Locate the cell with the specified text and output its (X, Y) center coordinate. 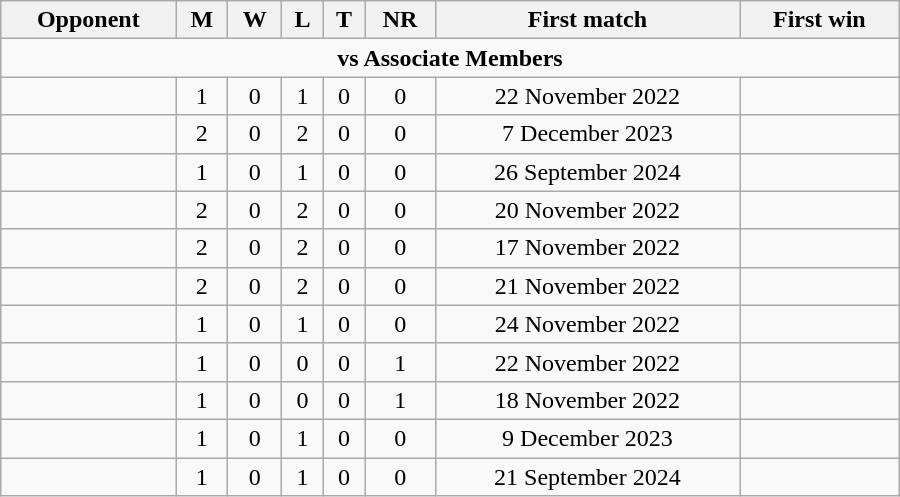
T (344, 20)
First match (587, 20)
W (255, 20)
First win (820, 20)
17 November 2022 (587, 248)
9 December 2023 (587, 438)
18 November 2022 (587, 400)
21 November 2022 (587, 286)
26 September 2024 (587, 172)
24 November 2022 (587, 324)
21 September 2024 (587, 477)
M (202, 20)
vs Associate Members (450, 58)
L (303, 20)
7 December 2023 (587, 134)
20 November 2022 (587, 210)
NR (400, 20)
Opponent (88, 20)
